From the cell containing the given text, extract its center point as [X, Y] coordinate. 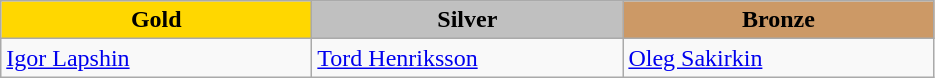
Oleg Sakirkin [778, 58]
Silver [468, 20]
Gold [156, 20]
Tord Henriksson [468, 58]
Bronze [778, 20]
Igor Lapshin [156, 58]
